Output the [x, y] coordinate of the center of the cell containing the given text.  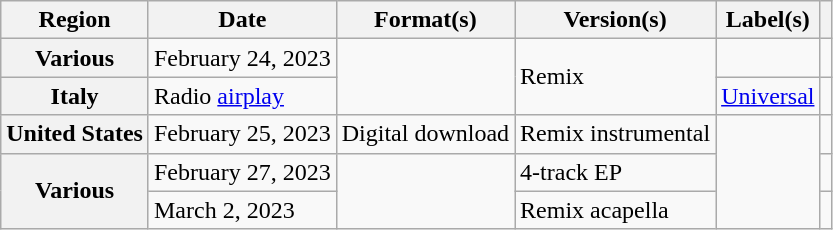
February 27, 2023 [242, 172]
Date [242, 20]
Digital download [425, 134]
Format(s) [425, 20]
Remix acapella [616, 210]
Label(s) [768, 20]
Universal [768, 96]
Radio airplay [242, 96]
4-track EP [616, 172]
United States [75, 134]
Italy [75, 96]
February 24, 2023 [242, 58]
February 25, 2023 [242, 134]
Region [75, 20]
Remix instrumental [616, 134]
March 2, 2023 [242, 210]
Remix [616, 77]
Version(s) [616, 20]
